Return the (x, y) coordinate for the center point of the cell that contains the specified text.  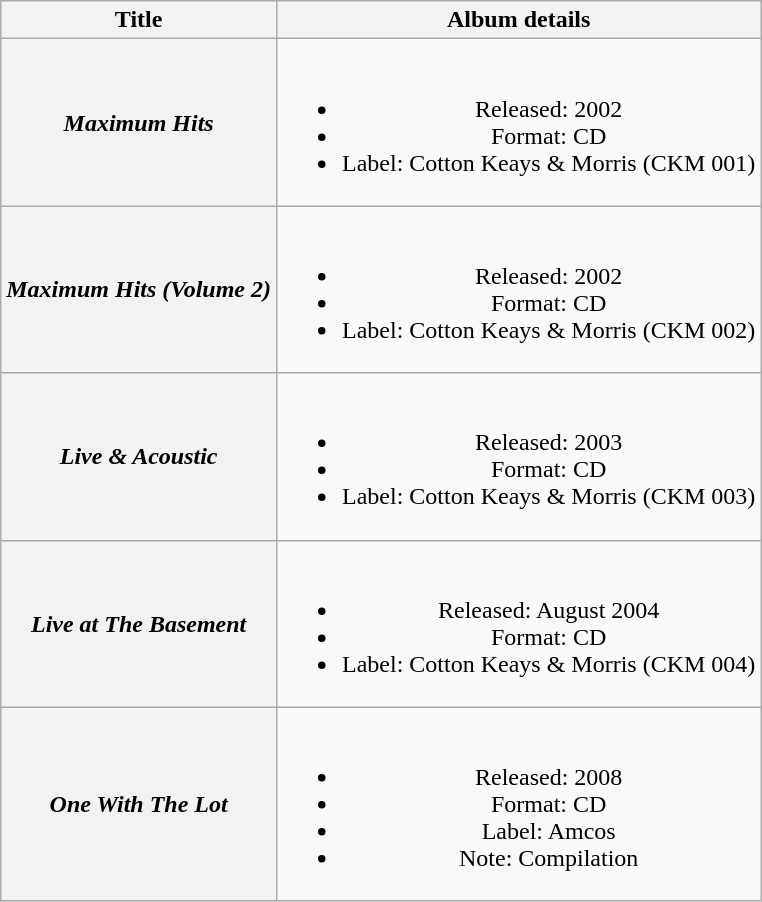
Released: August 2004Format: CDLabel: Cotton Keays & Morris (CKM 004) (519, 624)
Live at The Basement (139, 624)
Maximum Hits (139, 122)
Released: 2002Format: CDLabel: Cotton Keays & Morris (CKM 001) (519, 122)
One With The Lot (139, 804)
Live & Acoustic (139, 456)
Released: 2002Format: CDLabel: Cotton Keays & Morris (CKM 002) (519, 290)
Released: 2008Format: CDLabel: AmcosNote: Compilation (519, 804)
Maximum Hits (Volume 2) (139, 290)
Album details (519, 20)
Title (139, 20)
Released: 2003Format: CDLabel: Cotton Keays & Morris (CKM 003) (519, 456)
